Identify which cell holds the provided text, then report its [X, Y] central coordinate. 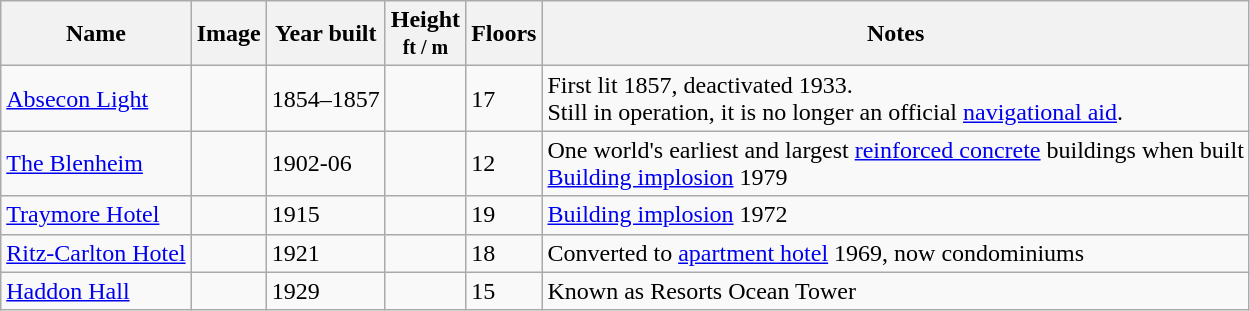
18 [504, 253]
Year built [326, 34]
Floors [504, 34]
Name [96, 34]
Converted to apartment hotel 1969, now condominiums [896, 253]
Ritz-Carlton Hotel [96, 253]
1854–1857 [326, 98]
Traymore Hotel [96, 215]
1902-06 [326, 164]
1915 [326, 215]
Absecon Light [96, 98]
12 [504, 164]
First lit 1857, deactivated 1933.Still in operation, it is no longer an official navigational aid. [896, 98]
15 [504, 291]
Building implosion 1972 [896, 215]
Haddon Hall [96, 291]
1921 [326, 253]
Heightft / m [425, 34]
The Blenheim [96, 164]
17 [504, 98]
Known as Resorts Ocean Tower [896, 291]
19 [504, 215]
1929 [326, 291]
One world's earliest and largest reinforced concrete buildings when builtBuilding implosion 1979 [896, 164]
Image [228, 34]
Notes [896, 34]
